Extract the [x, y] coordinate from the center of the cell holding the provided text.  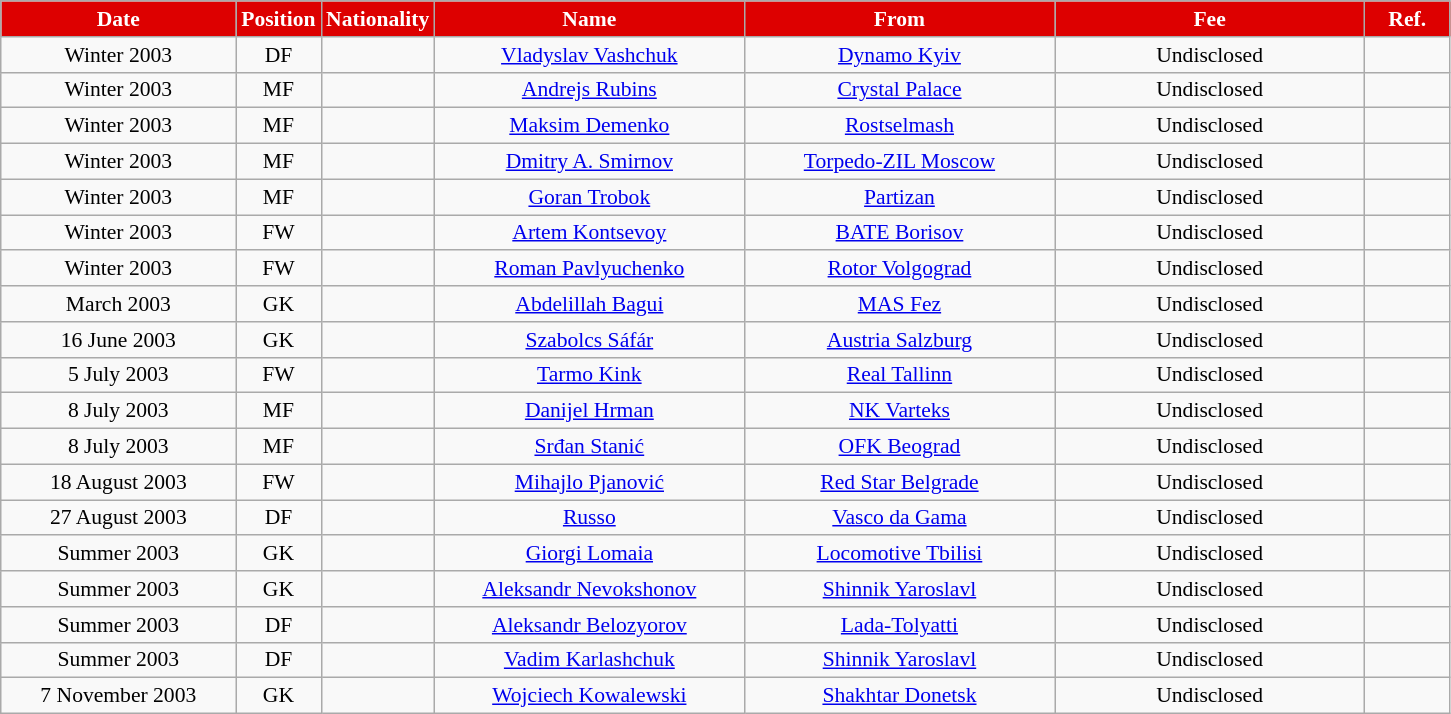
Roman Pavlyuchenko [589, 269]
5 July 2003 [118, 375]
Dmitry A. Smirnov [589, 162]
MAS Fez [899, 304]
Danijel Hrman [589, 411]
Abdelillah Bagui [589, 304]
Date [118, 19]
27 August 2003 [118, 518]
Goran Trobok [589, 197]
Dynamo Kyiv [899, 55]
NK Varteks [899, 411]
16 June 2003 [118, 340]
Vadim Karlashchuk [589, 660]
Position [278, 19]
From [899, 19]
Vasco da Gama [899, 518]
Maksim Demenko [589, 126]
Name [589, 19]
OFK Beograd [899, 447]
Giorgi Lomaia [589, 554]
Locomotive Tbilisi [899, 554]
7 November 2003 [118, 696]
Partizan [899, 197]
Vladyslav Vashchuk [589, 55]
Rotor Volgograd [899, 269]
March 2003 [118, 304]
Szabolcs Sáfár [589, 340]
Rostselmash [899, 126]
Red Star Belgrade [899, 482]
Real Tallinn [899, 375]
Wojciech Kowalewski [589, 696]
Ref. [1408, 19]
Russo [589, 518]
Srđan Stanić [589, 447]
Shakhtar Donetsk [899, 696]
Lada-Tolyatti [899, 625]
Fee [1210, 19]
Andrejs Rubins [589, 90]
Mihajlo Pjanović [589, 482]
18 August 2003 [118, 482]
Tarmo Kink [589, 375]
Aleksandr Nevokshonov [589, 589]
Nationality [378, 19]
Artem Kontsevoy [589, 233]
Aleksandr Belozyorov [589, 625]
BATE Borisov [899, 233]
Torpedo-ZIL Moscow [899, 162]
Austria Salzburg [899, 340]
Crystal Palace [899, 90]
